Extract the [x, y] coordinate from the center of the cell holding the provided text.  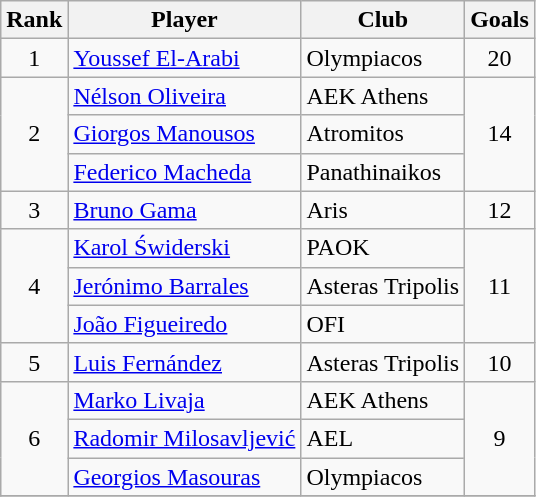
AEL [383, 438]
Goals [500, 20]
Panathinaikos [383, 172]
11 [500, 286]
Bruno Gama [184, 210]
2 [34, 134]
4 [34, 286]
OFI [383, 324]
Nélson Oliveira [184, 96]
Giorgos Manousos [184, 134]
Federico Macheda [184, 172]
3 [34, 210]
Aris [383, 210]
PAOK [383, 248]
Marko Livaja [184, 400]
9 [500, 438]
Luis Fernández [184, 362]
14 [500, 134]
20 [500, 58]
Georgios Masouras [184, 477]
6 [34, 438]
Jerónimo Barrales [184, 286]
Karol Świderski [184, 248]
Club [383, 20]
5 [34, 362]
Rank [34, 20]
Radomir Milosavljević [184, 438]
Youssef El-Arabi [184, 58]
João Figueiredo [184, 324]
Player [184, 20]
12 [500, 210]
1 [34, 58]
Atromitos [383, 134]
10 [500, 362]
